From the cell containing the given text, extract its center point as [x, y] coordinate. 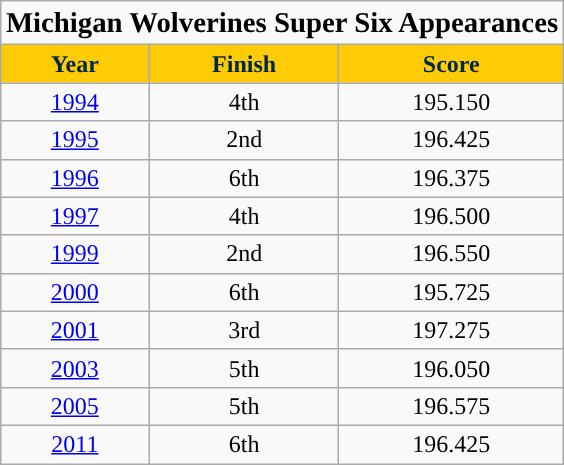
196.550 [452, 254]
Finish [244, 64]
1994 [74, 102]
1995 [74, 140]
2005 [74, 406]
196.375 [452, 178]
197.275 [452, 330]
2000 [74, 292]
3rd [244, 330]
1999 [74, 254]
196.500 [452, 216]
Score [452, 64]
2011 [74, 444]
2001 [74, 330]
195.150 [452, 102]
196.050 [452, 368]
196.575 [452, 406]
Year [74, 64]
1996 [74, 178]
195.725 [452, 292]
1997 [74, 216]
Michigan Wolverines Super Six Appearances [282, 23]
2003 [74, 368]
